Provide the [X, Y] coordinate of the cell's center where the given text is located.  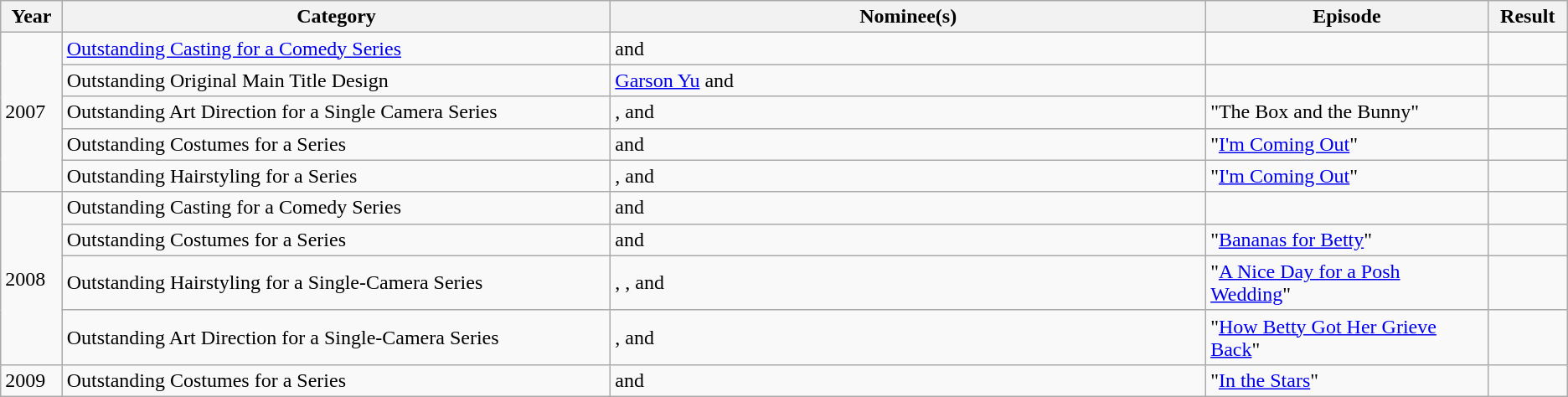
Result [1528, 17]
Outstanding Original Main Title Design [337, 80]
Outstanding Art Direction for a Single-Camera Series [337, 337]
Outstanding Art Direction for a Single Camera Series [337, 112]
Category [337, 17]
Nominee(s) [908, 17]
2008 [32, 278]
Garson Yu and [908, 80]
"In the Stars" [1347, 380]
, , and [908, 283]
Episode [1347, 17]
2007 [32, 112]
Year [32, 17]
"How Betty Got Her Grieve Back" [1347, 337]
"Bananas for Betty" [1347, 240]
"The Box and the Bunny" [1347, 112]
"A Nice Day for a Posh Wedding" [1347, 283]
Outstanding Hairstyling for a Single-Camera Series [337, 283]
2009 [32, 380]
Outstanding Hairstyling for a Series [337, 176]
